Provide the [X, Y] coordinate of the cell's center where the given text is located.  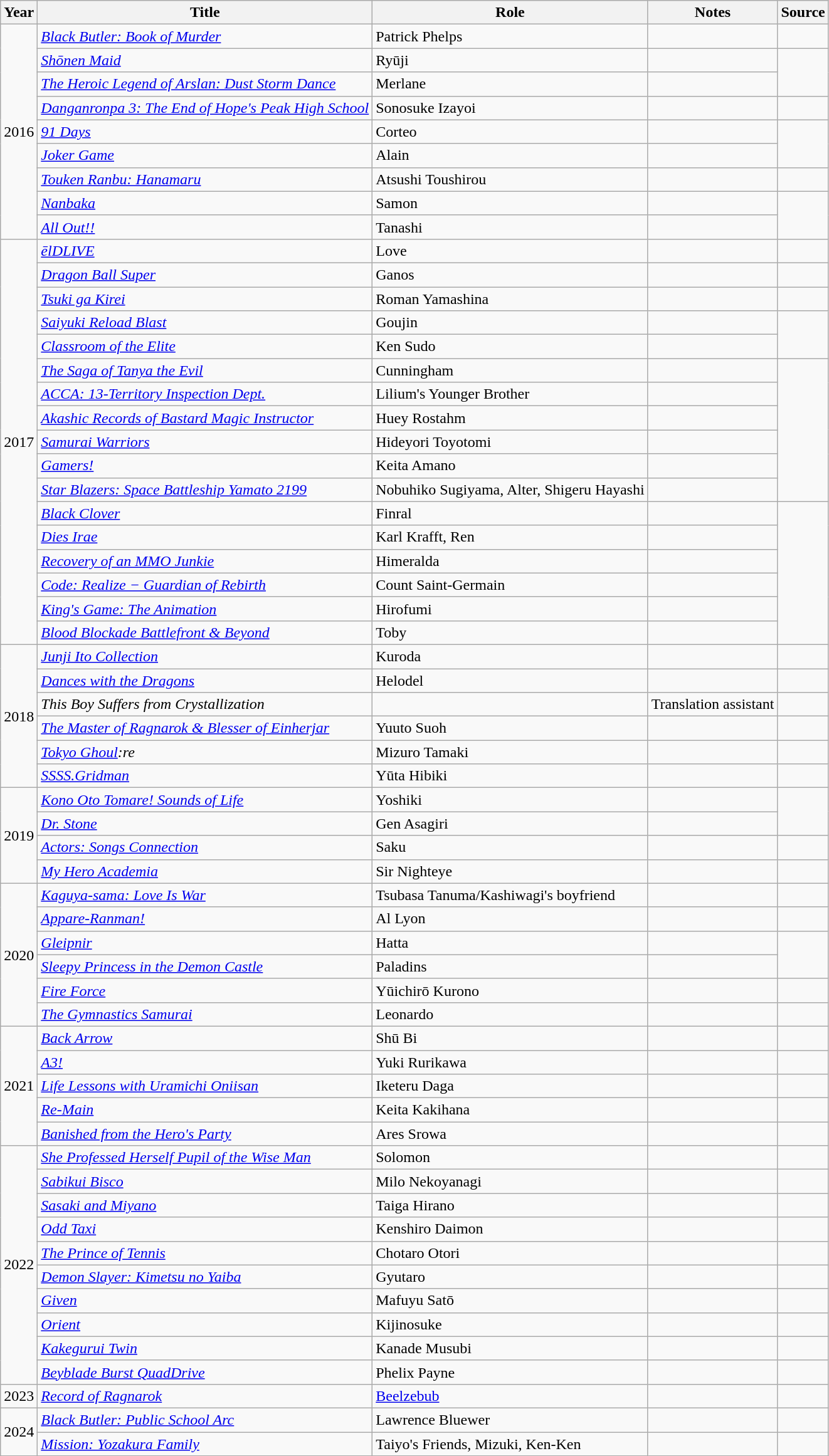
Love [510, 251]
Huey Rostahm [510, 418]
Danganronpa 3: The End of Hope's Peak High School [205, 108]
Chotaro Otori [510, 1253]
Corteo [510, 132]
Actors: Songs Connection [205, 847]
Helodel [510, 680]
Sir Nighteye [510, 871]
She Professed Herself Pupil of the Wise Man [205, 1158]
Beyblade Burst QuadDrive [205, 1372]
2018 [19, 716]
2023 [19, 1396]
Year [19, 13]
The Heroic Legend of Arslan: Dust Storm Dance [205, 84]
Iketeru Daga [510, 1086]
Al Lyon [510, 919]
Dragon Ball Super [205, 275]
Leonardo [510, 1014]
Phelix Payne [510, 1372]
A3! [205, 1062]
Atsushi Toushirou [510, 179]
Record of Ragnarok [205, 1396]
Yuki Rurikawa [510, 1062]
Sabikui Bisco [205, 1181]
Life Lessons with Uramichi Oniisan [205, 1086]
Gyutaro [510, 1277]
Kakegurui Twin [205, 1348]
Merlane [510, 84]
Role [510, 13]
Odd Taxi [205, 1229]
Toby [510, 632]
Mafuyu Satō [510, 1301]
Hatta [510, 943]
Shū Bi [510, 1038]
Mizuro Tamaki [510, 752]
Keita Amano [510, 466]
ACCA: 13-Territory Inspection Dept. [205, 394]
Translation assistant [712, 704]
Goujin [510, 323]
Count Saint-Germain [510, 585]
Star Blazers: Space Battleship Yamato 2199 [205, 490]
Sasaki and Miyano [205, 1205]
Taiyo's Friends, Mizuki, Ken-Ken [510, 1443]
Roman Yamashina [510, 299]
2019 [19, 835]
Re-Main [205, 1110]
Yūta Hibiki [510, 776]
Samurai Warriors [205, 442]
Kenshiro Daimon [510, 1229]
Junji Ito Collection [205, 656]
Dies Irae [205, 537]
2022 [19, 1265]
Black Clover [205, 513]
Dr. Stone [205, 824]
Patrick Phelps [510, 36]
The Prince of Tennis [205, 1253]
91 Days [205, 132]
Tanashi [510, 227]
Appare-Ranman! [205, 919]
Tokyo Ghoul:re [205, 752]
Sonosuke Izayoi [510, 108]
Yuuto Suoh [510, 728]
Gleipnir [205, 943]
Kijinosuke [510, 1324]
The Master of Ragnarok & Blesser of Einherjar [205, 728]
Yoshiki [510, 800]
Shōnen Maid [205, 60]
King's Game: The Animation [205, 609]
Hideyori Toyotomi [510, 442]
Nanbaka [205, 203]
Given [205, 1301]
Black Butler: Book of Murder [205, 36]
Kaguya-sama: Love Is War [205, 895]
Demon Slayer: Kimetsu no Yaiba [205, 1277]
Kuroda [510, 656]
Akashic Records of Bastard Magic Instructor [205, 418]
Kanade Musubi [510, 1348]
Lawrence Bluewer [510, 1420]
Beelzebub [510, 1396]
Dances with the Dragons [205, 680]
Touken Ranbu: Hanamaru [205, 179]
Samon [510, 203]
2017 [19, 441]
Ryūji [510, 60]
Ares Srowa [510, 1134]
Hirofumi [510, 609]
Saku [510, 847]
Nobuhiko Sugiyama, Alter, Shigeru Hayashi [510, 490]
Fire Force [205, 990]
Recovery of an MMO Junkie [205, 561]
Ganos [510, 275]
The Gymnastics Samurai [205, 1014]
Finral [510, 513]
Yūichirō Kurono [510, 990]
My Hero Academia [205, 871]
Milo Nekoyanagi [510, 1181]
Joker Game [205, 155]
Source [803, 13]
Classroom of the Elite [205, 347]
Lilium's Younger Brother [510, 394]
SSSS.Gridman [205, 776]
Saiyuki Reload Blast [205, 323]
Black Butler: Public School Arc [205, 1420]
Orient [205, 1324]
Cunningham [510, 370]
Code: Realize − Guardian of Rebirth [205, 585]
Kono Oto Tomare! Sounds of Life [205, 800]
ēlDLIVE [205, 251]
Tsuki ga Kirei [205, 299]
Mission: Yozakura Family [205, 1443]
The Saga of Tanya the Evil [205, 370]
Sleepy Princess in the Demon Castle [205, 966]
Blood Blockade Battlefront & Beyond [205, 632]
Gen Asagiri [510, 824]
Keita Kakihana [510, 1110]
Notes [712, 13]
Taiga Hirano [510, 1205]
Alain [510, 155]
Tsubasa Tanuma/Kashiwagi's boyfriend [510, 895]
Ken Sudo [510, 347]
Gamers! [205, 466]
2021 [19, 1086]
Himeralda [510, 561]
Paladins [510, 966]
Karl Krafft, Ren [510, 537]
2024 [19, 1432]
This Boy Suffers from Crystallization [205, 704]
2020 [19, 955]
All Out!! [205, 227]
Banished from the Hero's Party [205, 1134]
Title [205, 13]
2016 [19, 132]
Back Arrow [205, 1038]
Solomon [510, 1158]
